Locate the cell with the specified text and output its (X, Y) center coordinate. 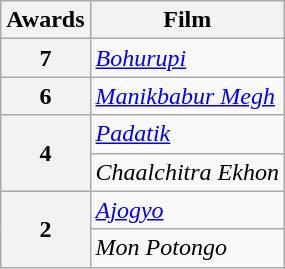
Bohurupi (187, 58)
Awards (46, 20)
Mon Potongo (187, 248)
Padatik (187, 134)
Chaalchitra Ekhon (187, 172)
6 (46, 96)
4 (46, 153)
Film (187, 20)
7 (46, 58)
2 (46, 229)
Manikbabur Megh (187, 96)
Ajogyo (187, 210)
